Search for the cell housing the specified text and yield its (x, y) center coordinate. 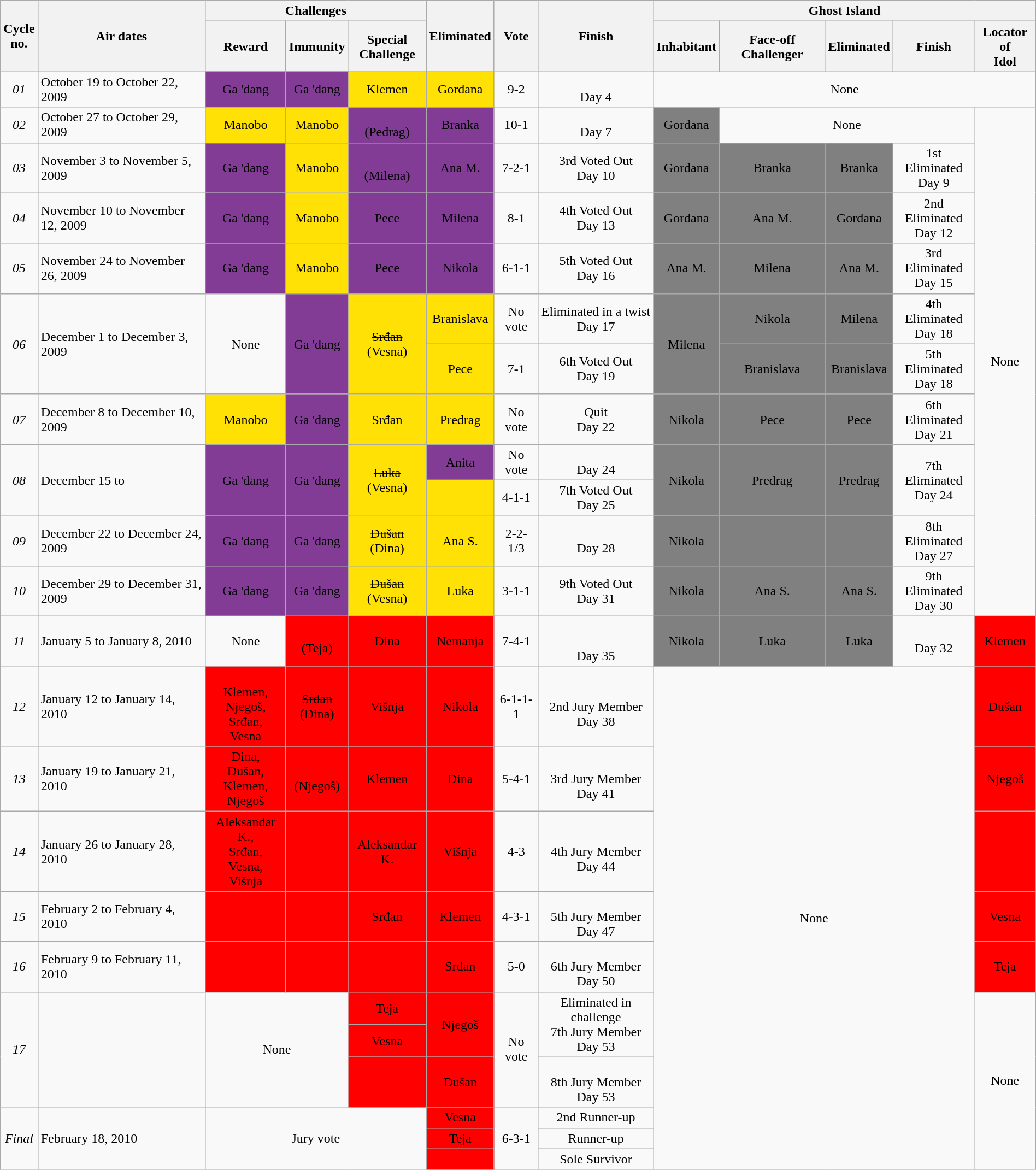
Day 28 (596, 541)
Challenges (316, 11)
12 (19, 707)
December 29 to December 31, 2009 (121, 591)
Jury vote (316, 1138)
05 (19, 268)
November 3 to November 5, 2009 (121, 168)
9-2 (516, 90)
January 26 to January 28, 2010 (121, 851)
10 (19, 591)
08 (19, 480)
(Pedrag) (387, 125)
2nd Runner-up (596, 1118)
3rd Jury MemberDay 41 (596, 779)
7th Voted OutDay 25 (596, 497)
Locator of Idol (1005, 46)
January 12 to January 14, 2010 (121, 707)
2nd Jury MemberDay 38 (596, 707)
10-1 (516, 125)
09 (19, 541)
9th Voted OutDay 31 (596, 591)
Vote (516, 36)
January 19 to January 21, 2010 (121, 779)
4th EliminatedDay 18 (933, 319)
17 (19, 1049)
16 (19, 967)
6-1-1 (516, 268)
December 1 to December 3, 2009 (121, 344)
Ghost Island (845, 11)
4-3 (516, 851)
Anita (460, 462)
6-1-1-1 (516, 707)
Inhabitant (686, 46)
2nd EliminatedDay 12 (933, 218)
3rd Voted OutDay 10 (596, 168)
Aleksandar K.,Srđan,Vesna,Višnja (246, 851)
01 (19, 90)
5-4-1 (516, 779)
2-2-1/3 (516, 541)
06 (19, 344)
7-1 (516, 369)
1st EliminatedDay 9 (933, 168)
Eliminated in a twistDay 17 (596, 319)
Luka(Vesna) (387, 480)
(Njegoŝ) (317, 779)
6th EliminatedDay 21 (933, 419)
Srđan(Dina) (317, 707)
Dušan(Dina) (387, 541)
5th Voted OutDay 16 (596, 268)
SpecialChallenge (387, 46)
3rd EliminatedDay 15 (933, 268)
8-1 (516, 218)
5th EliminatedDay 18 (933, 369)
November 24 to November 26, 2009 (121, 268)
Day 4 (596, 90)
6th Voted OutDay 19 (596, 369)
4-3-1 (516, 916)
Day 7 (596, 125)
(Teja) (317, 642)
(Milena) (387, 168)
4th Voted OutDay 13 (596, 218)
Cycleno. (19, 36)
Runner-up (596, 1138)
December 22 to December 24, 2009 (121, 541)
8th Jury MemberDay 53 (596, 1082)
February 9 to February 11, 2010 (121, 967)
QuitDay 22 (596, 419)
Air dates (121, 36)
02 (19, 125)
November 10 to November 12, 2009 (121, 218)
3-1-1 (516, 591)
January 5 to January 8, 2010 (121, 642)
7th EliminatedDay 24 (933, 480)
Dušan(Vesna) (387, 591)
Day 32 (933, 642)
Final (19, 1138)
Day 24 (596, 462)
Day 35 (596, 642)
Dina,Dušan,Klemen,Njegoš (246, 779)
15 (19, 916)
February 18, 2010 (121, 1138)
Klemen,Njegoš,Srđan,Vesna (246, 707)
Eliminated in challenge7th Jury MemberDay 53 (596, 1024)
December 15 to (121, 480)
Srđan(Vesna) (387, 344)
Sole Survivor (596, 1159)
14 (19, 851)
6th Jury MemberDay 50 (596, 967)
December 8 to December 10, 2009 (121, 419)
6-3-1 (516, 1138)
7-2-1 (516, 168)
11 (19, 642)
04 (19, 218)
07 (19, 419)
Reward (246, 46)
8th EliminatedDay 27 (933, 541)
13 (19, 779)
03 (19, 168)
Novote (516, 1049)
4-1-1 (516, 497)
February 2 to February 4, 2010 (121, 916)
5th Jury MemberDay 47 (596, 916)
Aleksandar K. (387, 851)
4th Jury MemberDay 44 (596, 851)
October 19 to October 22, 2009 (121, 90)
Face-off Challenger (772, 46)
9th EliminatedDay 30 (933, 591)
Immunity (317, 46)
October 27 to October 29, 2009 (121, 125)
5-0 (516, 967)
7-4-1 (516, 642)
Nemanja (460, 642)
